Find where the given text appears and provide that cell's center as (X, Y) coordinate. 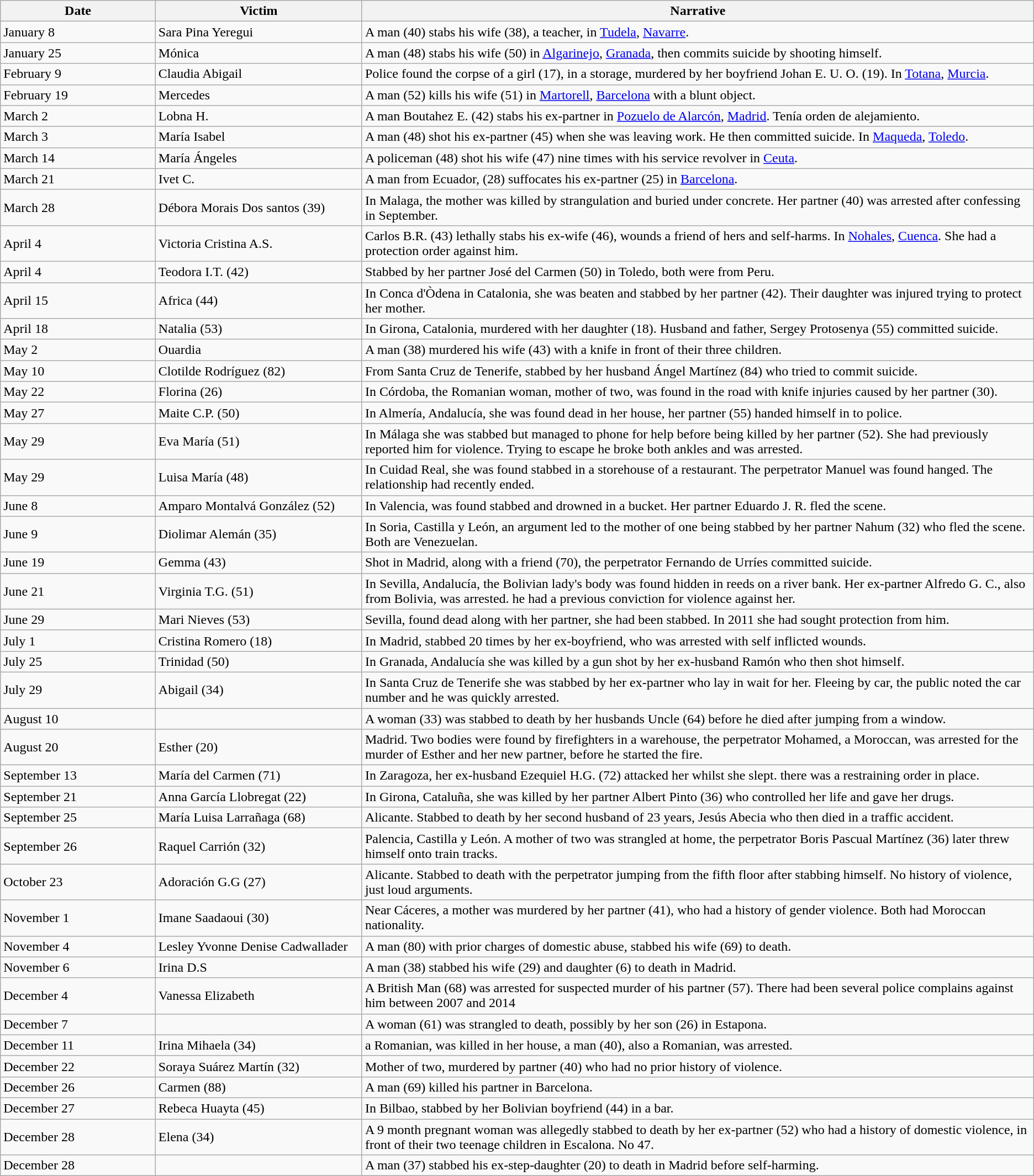
Abigail (34) (258, 690)
Carmen (88) (258, 1087)
June 21 (78, 591)
December 4 (78, 996)
A woman (61) was strangled to death, possibly by her son (26) in Estapona. (698, 1024)
August 10 (78, 718)
A man (38) stabbed his wife (29) and daughter (6) to death in Madrid. (698, 967)
November 6 (78, 967)
In Girona, Cataluña, she was killed by her partner Albert Pinto (36) who controlled her life and gave her drugs. (698, 797)
Shot in Madrid, along with a friend (70), the perpetrator Fernando de Urríes committed suicide. (698, 563)
Diolimar Alemán (35) (258, 534)
Natalia (53) (258, 329)
María Ángeles (258, 158)
September 25 (78, 818)
June 29 (78, 619)
Maite C.P. (50) (258, 413)
June 19 (78, 563)
Mónica (258, 53)
December 27 (78, 1108)
A man (80) with prior charges of domestic abuse, stabbed his wife (69) to death. (698, 946)
María Luisa Larrañaga (68) (258, 818)
A British Man (68) was arrested for suspected murder of his partner (57). There had been several police complains against him between 2007 and 2014 (698, 996)
Victim (258, 11)
May 2 (78, 350)
In Bilbao, stabbed by her Bolivian boyfriend (44) in a bar. (698, 1108)
August 20 (78, 748)
March 2 (78, 116)
Amparo Montalvá González (52) (258, 506)
A man Boutahez E. (42) stabs his ex-partner in Pozuelo de Alarcón, Madrid. Tenía orden de alejamiento. (698, 116)
March 21 (78, 179)
Carlos B.R. (43) lethally stabs his ex-wife (46), wounds a friend of hers and self-harms. In Nohales, Cuenca. She had a protection order against him. (698, 243)
Teodora I.T. (42) (258, 272)
June 8 (78, 506)
In Granada, Andalucía she was killed by a gun shot by her ex-husband Ramón who then shot himself. (698, 661)
Palencia, Castilla y León. A mother of two was strangled at home, the perpetrator Boris Pascual Martínez (36) later threw himself onto train tracks. (698, 846)
A man (48) shot his ex-partner (45) when she was leaving work. He then committed suicide. In Maqueda, Toledo. (698, 137)
Luisa María (48) (258, 477)
September 13 (78, 776)
In Girona, Catalonia, murdered with her daughter (18). Husband and father, Sergey Protosenya (55) committed suicide. (698, 329)
Esther (20) (258, 748)
Irina D.S (258, 967)
A man (40) stabs his wife (38), a teacher, in Tudela, Navarre. (698, 32)
Africa (44) (258, 300)
Anna García Llobregat (22) (258, 797)
December 22 (78, 1066)
A man (69) killed his partner in Barcelona. (698, 1087)
Stabbed by her partner José del Carmen (50) in Toledo, both were from Peru. (698, 272)
In Conca d'Òdena in Catalonia, she was beaten and stabbed by her partner (42). Their daughter was injured trying to protect her mother. (698, 300)
Mari Nieves (53) (258, 619)
February 9 (78, 74)
Débora Morais Dos santos (39) (258, 208)
A man from Ecuador, (28) suffocates his ex-partner (25) in Barcelona. (698, 179)
Police found the corpse of a girl (17), in a storage, murdered by her boyfriend Johan E. U. O. (19). In Totana, Murcia. (698, 74)
February 19 (78, 95)
A woman (33) was stabbed to death by her husbands Uncle (64) before he died after jumping from a window. (698, 718)
Virginia T.G. (51) (258, 591)
Ivet C. (258, 179)
Claudia Abigail (258, 74)
Alicante. Stabbed to death with the perpetrator jumping from the fifth floor after stabbing himself. No history of violence, just loud arguments. (698, 882)
Near Cáceres, a mother was murdered by her partner (41), who had a history of gender violence. Both had Moroccan nationality. (698, 918)
December 26 (78, 1087)
October 23 (78, 882)
A man (38) murdered his wife (43) with a knife in front of their three children. (698, 350)
In Madrid, stabbed 20 times by her ex-boyfriend, who was arrested with self inflicted wounds. (698, 640)
April 18 (78, 329)
From Santa Cruz de Tenerife, stabbed by her husband Ángel Martínez (84) who tried to commit suicide. (698, 371)
Florina (26) (258, 392)
In Córdoba, the Romanian woman, mother of two, was found in the road with knife injuries caused by her partner (30). (698, 392)
A man (37) stabbed his ex-step-daughter (20) to death in Madrid before self-harming. (698, 1166)
December 11 (78, 1045)
March 14 (78, 158)
In Soria, Castilla y León, an argument led to the mother of one being stabbed by her partner Nahum (32) who fled the scene. Both are Venezuelan. (698, 534)
May 27 (78, 413)
March 28 (78, 208)
November 4 (78, 946)
Soraya Suárez Martín (32) (258, 1066)
In Zaragoza, her ex-husband Ezequiel H.G. (72) attacked her whilst she slept. there was a restraining order in place. (698, 776)
Mother of two, murdered by partner (40) who had no prior history of violence. (698, 1066)
María Isabel (258, 137)
Raquel Carrión (32) (258, 846)
A man (48) stabs his wife (50) in Algarinejo, Granada, then commits suicide by shooting himself. (698, 53)
May 10 (78, 371)
January 8 (78, 32)
March 3 (78, 137)
A policeman (48) shot his wife (47) nine times with his service revolver in Ceuta. (698, 158)
Lobna H. (258, 116)
Narrative (698, 11)
January 25 (78, 53)
September 26 (78, 846)
A man (52) kills his wife (51) in Martorell, Barcelona with a blunt object. (698, 95)
Gemma (43) (258, 563)
May 22 (78, 392)
Date (78, 11)
In Almería, Andalucía, she was found dead in her house, her partner (55) handed himself in to police. (698, 413)
November 1 (78, 918)
Vanessa Elizabeth (258, 996)
María del Carmen (71) (258, 776)
June 9 (78, 534)
Adoración G.G (27) (258, 882)
Rebeca Huayta (45) (258, 1108)
July 29 (78, 690)
In Malaga, the mother was killed by strangulation and buried under concrete. Her partner (40) was arrested after confessing in September. (698, 208)
April 15 (78, 300)
Mercedes (258, 95)
Trinidad (50) (258, 661)
Alicante. Stabbed to death by her second husband of 23 years, Jesús Abecia who then died in a traffic accident. (698, 818)
Imane Saadaoui (30) (258, 918)
September 21 (78, 797)
July 1 (78, 640)
December 7 (78, 1024)
Sara Pina Yeregui (258, 32)
July 25 (78, 661)
Victoria Cristina A.S. (258, 243)
Eva María (51) (258, 442)
Clotilde Rodríguez (82) (258, 371)
Elena (34) (258, 1136)
Cristina Romero (18) (258, 640)
Lesley Yvonne Denise Cadwallader (258, 946)
In Valencia, was found stabbed and drowned in a bucket. Her partner Eduardo J. R. fled the scene. (698, 506)
a Romanian, was killed in her house, a man (40), also a Romanian, was arrested. (698, 1045)
Irina Mihaela (34) (258, 1045)
Sevilla, found dead along with her partner, she had been stabbed. In 2011 she had sought protection from him. (698, 619)
Ouardia (258, 350)
In Cuidad Real, she was found stabbed in a storehouse of a restaurant. The perpetrator Manuel was found hanged. The relationship had recently ended. (698, 477)
